Identify which cell holds the provided text, then report its (x, y) central coordinate. 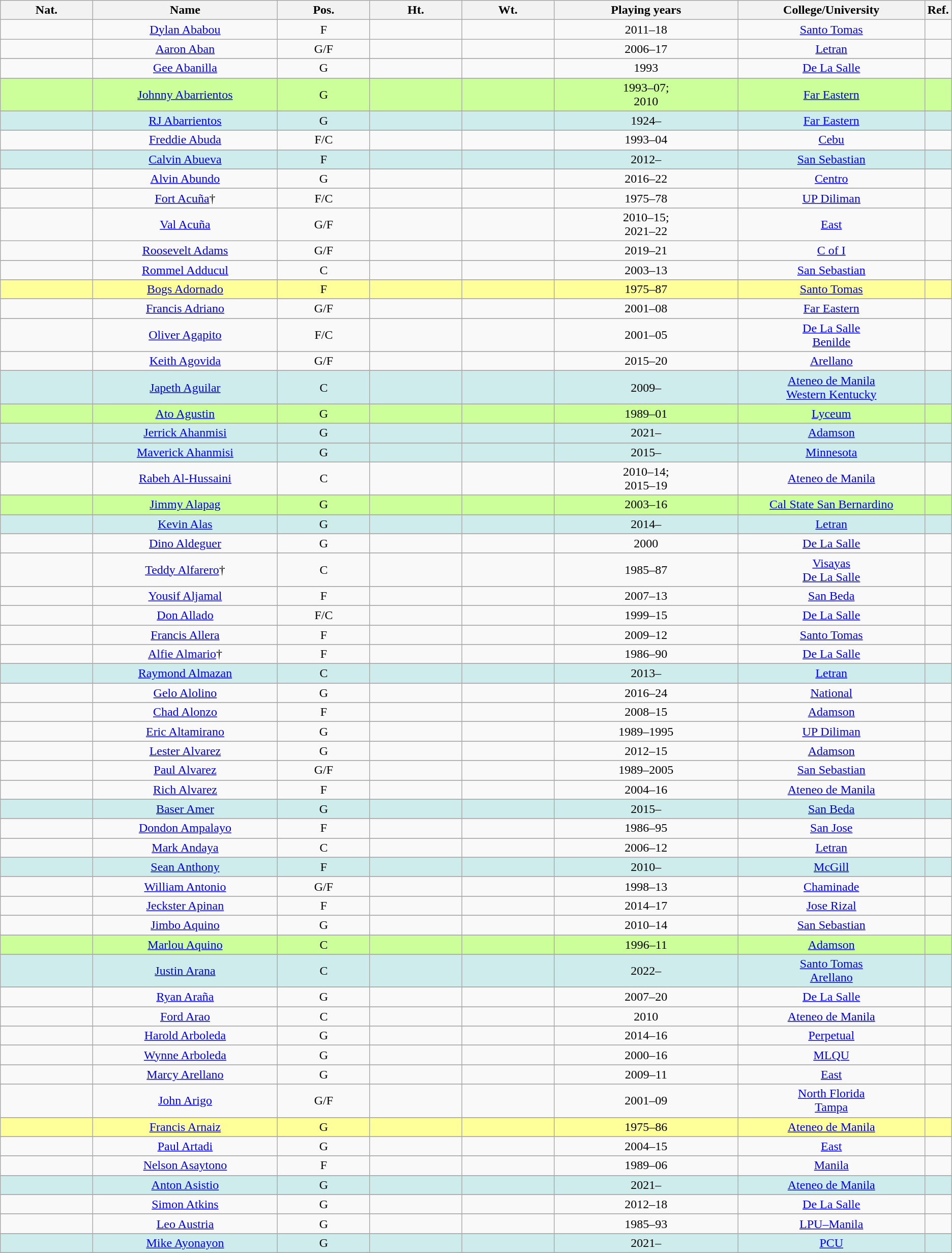
Teddy Alfarero† (185, 570)
2014–17 (646, 906)
Yousif Aljamal (185, 596)
Playing years (646, 10)
McGill (831, 867)
2000 (646, 543)
1989–01 (646, 414)
2010 (646, 1016)
College/University (831, 10)
Sean Anthony (185, 867)
VisayasDe La Salle (831, 570)
2001–08 (646, 309)
1989–1995 (646, 732)
2009–11 (646, 1074)
Francis Arnaiz (185, 1127)
Rich Alvarez (185, 790)
1975–87 (646, 289)
Alfie Almario† (185, 654)
Ford Arao (185, 1016)
1993–07;2010 (646, 95)
Lyceum (831, 414)
North FloridaTampa (831, 1101)
1993 (646, 68)
Ref. (938, 10)
2015–20 (646, 361)
1986–95 (646, 828)
William Antonio (185, 886)
Wt. (508, 10)
Chaminade (831, 886)
Name (185, 10)
1985–93 (646, 1223)
Perpetual (831, 1036)
Paul Alvarez (185, 770)
Harold Arboleda (185, 1036)
Leo Austria (185, 1223)
2009–12 (646, 634)
Rabeh Al-Hussaini (185, 478)
Cal State San Bernardino (831, 505)
Jeckster Apinan (185, 906)
2004–15 (646, 1146)
2006–12 (646, 848)
2013– (646, 674)
Francis Adriano (185, 309)
Chad Alonzo (185, 712)
Japeth Aguilar (185, 388)
Kevin Alas (185, 524)
C of I (831, 250)
2011–18 (646, 30)
2012–18 (646, 1204)
Marlou Aquino (185, 945)
2001–09 (646, 1101)
2010– (646, 867)
1999–15 (646, 615)
Baser Amer (185, 809)
2004–16 (646, 790)
2006–17 (646, 49)
Lester Alvarez (185, 751)
Fort Acuña† (185, 198)
MLQU (831, 1055)
Arellano (831, 361)
De La SalleBenilde (831, 335)
Calvin Abueva (185, 159)
Ht. (416, 10)
1989–06 (646, 1165)
Paul Artadi (185, 1146)
2007–13 (646, 596)
Gee Abanilla (185, 68)
1975–78 (646, 198)
1975–86 (646, 1127)
Justin Arana (185, 971)
Val Acuña (185, 224)
2000–16 (646, 1055)
Simon Atkins (185, 1204)
Marcy Arellano (185, 1074)
Aaron Aban (185, 49)
1998–13 (646, 886)
John Arigo (185, 1101)
National (831, 693)
Dino Aldeguer (185, 543)
2007–20 (646, 997)
Wynne Arboleda (185, 1055)
Keith Agovida (185, 361)
San Jose (831, 828)
Freddie Abuda (185, 140)
2022– (646, 971)
2001–05 (646, 335)
Centro (831, 179)
Mark Andaya (185, 848)
2003–16 (646, 505)
Minnesota (831, 452)
Jimbo Aquino (185, 925)
2003–13 (646, 270)
PCU (831, 1243)
Johnny Abarrientos (185, 95)
Manila (831, 1165)
1924– (646, 121)
2010–15;2021–22 (646, 224)
Roosevelt Adams (185, 250)
LPU–Manila (831, 1223)
Nat. (47, 10)
Dylan Ababou (185, 30)
2008–15 (646, 712)
2016–24 (646, 693)
Rommel Adducul (185, 270)
Francis Allera (185, 634)
Don Allado (185, 615)
Alvin Abundo (185, 179)
Gelo Alolino (185, 693)
1993–04 (646, 140)
2010–14 (646, 925)
Santo TomasArellano (831, 971)
Anton Asistio (185, 1185)
Nelson Asaytono (185, 1165)
Raymond Almazan (185, 674)
Jimmy Alapag (185, 505)
2016–22 (646, 179)
1985–87 (646, 570)
2014–16 (646, 1036)
2010–14;2015–19 (646, 478)
Cebu (831, 140)
Ato Agustin (185, 414)
Jose Rizal (831, 906)
Bogs Adornado (185, 289)
Pos. (323, 10)
2012– (646, 159)
RJ Abarrientos (185, 121)
Oliver Agapito (185, 335)
Maverick Ahanmisi (185, 452)
2014– (646, 524)
Jerrick Ahanmisi (185, 433)
Eric Altamirano (185, 732)
Ateneo de ManilaWestern Kentucky (831, 388)
1986–90 (646, 654)
2019–21 (646, 250)
1989–2005 (646, 770)
2009– (646, 388)
Mike Ayonayon (185, 1243)
2012–15 (646, 751)
Ryan Araña (185, 997)
Dondon Ampalayo (185, 828)
1996–11 (646, 945)
